Find where the given text appears and provide that cell's center as (x, y) coordinate. 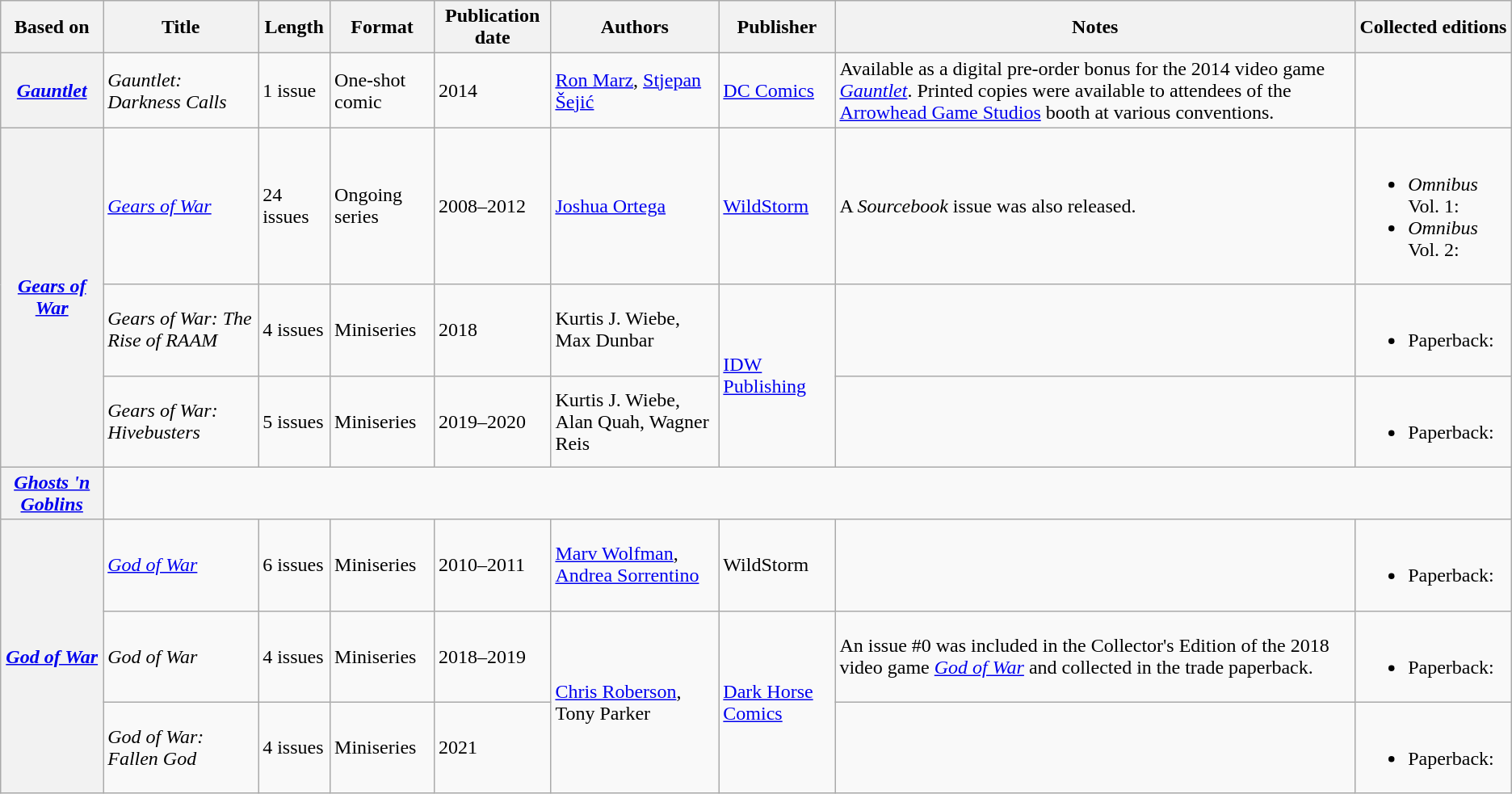
IDW Publishing (777, 376)
2018–2019 (492, 656)
Gears of War: Hivebusters (181, 422)
1 issue (294, 90)
2014 (492, 90)
Omnibus Vol. 1: Omnibus Vol. 2: (1434, 206)
Publication date (492, 27)
Gauntlet (52, 90)
Kurtis J. Wiebe, Alan Quah, Wagner Reis (635, 422)
An issue #0 was included in the Collector's Edition of the 2018 video game God of War and collected in the trade paperback. (1095, 656)
One-shot comic (383, 90)
Publisher (777, 27)
Notes (1095, 27)
2018 (492, 330)
Chris Roberson, Tony Parker (635, 702)
Ongoing series (383, 206)
Dark Horse Comics (777, 702)
Authors (635, 27)
Ron Marz, Stjepan Šejić (635, 90)
Kurtis J. Wiebe, Max Dunbar (635, 330)
A Sourcebook issue was also released. (1095, 206)
Marv Wolfman, Andrea Sorrentino (635, 565)
Joshua Ortega (635, 206)
2019–2020 (492, 422)
2008–2012 (492, 206)
6 issues (294, 565)
Format (383, 27)
Length (294, 27)
24 issues (294, 206)
Title (181, 27)
Gears of War: The Rise of RAAM (181, 330)
God of War: Fallen God (181, 748)
Based on (52, 27)
5 issues (294, 422)
DC Comics (777, 90)
Ghosts 'n Goblins (52, 493)
Gauntlet: Darkness Calls (181, 90)
Collected editions (1434, 27)
2010–2011 (492, 565)
2021 (492, 748)
